Return [X, Y] of the center of cell containing provided text 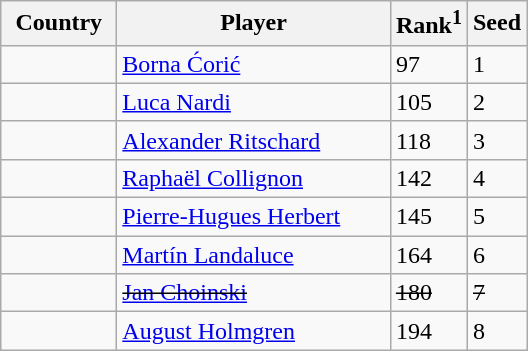
145 [428, 217]
Borna Ćorić [254, 64]
Jan Choinski [254, 293]
142 [428, 178]
8 [496, 331]
97 [428, 64]
Rank1 [428, 24]
Raphaël Collignon [254, 178]
4 [496, 178]
118 [428, 140]
3 [496, 140]
194 [428, 331]
Alexander Ritschard [254, 140]
Pierre-Hugues Herbert [254, 217]
Luca Nardi [254, 102]
164 [428, 255]
Country [59, 24]
Player [254, 24]
6 [496, 255]
August Holmgren [254, 331]
2 [496, 102]
Martín Landaluce [254, 255]
1 [496, 64]
105 [428, 102]
7 [496, 293]
Seed [496, 24]
5 [496, 217]
180 [428, 293]
